Provide the [X, Y] coordinate of the cell's center where the given text is located.  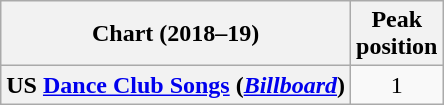
Peakposition [397, 34]
1 [397, 85]
Chart (2018–19) [176, 34]
US Dance Club Songs (Billboard) [176, 85]
